Capture the cell that displays the provided text and extract its (x, y) central coordinate. 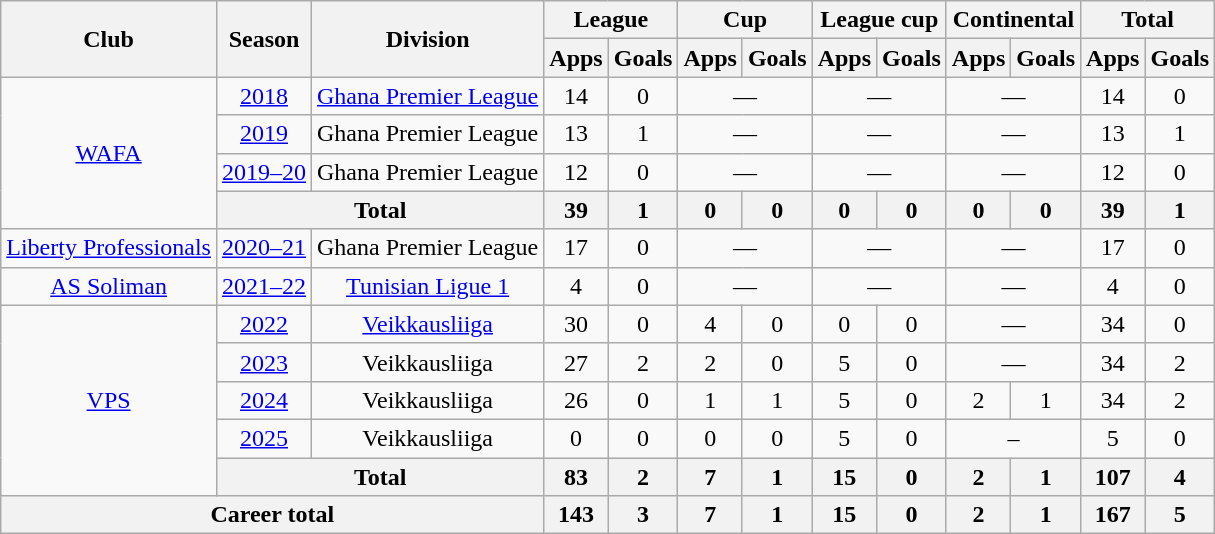
143 (576, 515)
2025 (264, 438)
Season (264, 39)
27 (576, 362)
WAFA (109, 153)
2023 (264, 362)
107 (1113, 477)
AS Soliman (109, 286)
– (1013, 438)
2019 (264, 134)
2020–21 (264, 248)
VPS (109, 400)
Cup (745, 20)
30 (576, 324)
2018 (264, 96)
Continental (1013, 20)
2021–22 (264, 286)
Club (109, 39)
League cup (879, 20)
League (611, 20)
Tunisian Ligue 1 (428, 286)
2024 (264, 400)
26 (576, 400)
Career total (272, 515)
2019–20 (264, 172)
Liberty Professionals (109, 248)
2022 (264, 324)
3 (643, 515)
Division (428, 39)
83 (576, 477)
167 (1113, 515)
